Scan for the cell matching the given text and deliver its [X, Y] coordinate at center. 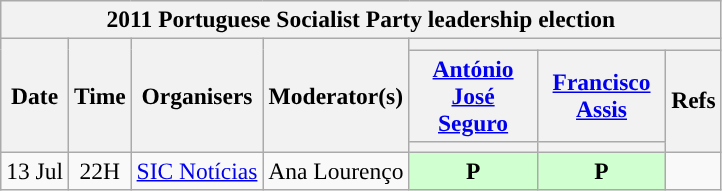
Refs [694, 100]
SIC Notícias [197, 171]
Time [100, 95]
Ana Lourenço [336, 171]
Francisco Assis [601, 95]
Moderator(s) [336, 95]
2011 Portuguese Socialist Party leadership election [361, 19]
22H [100, 171]
Date [35, 95]
13 Jul [35, 171]
Organisers [197, 95]
António José Seguro [473, 95]
